Return (X, Y) of the center of cell containing provided text 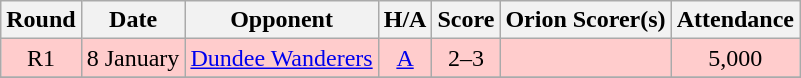
Round (41, 20)
Date (133, 20)
Orion Scorer(s) (586, 20)
8 January (133, 58)
Attendance (735, 20)
5,000 (735, 58)
A (405, 58)
Score (466, 20)
R1 (41, 58)
2–3 (466, 58)
Dundee Wanderers (282, 58)
Opponent (282, 20)
H/A (405, 20)
